Identify which cell holds the provided text, then report its (x, y) central coordinate. 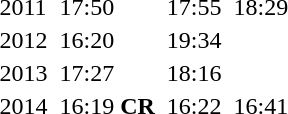
17:27 (107, 73)
19:34 (194, 40)
18:16 (194, 73)
16:20 (107, 40)
